Determine the (x, y) coordinate at the center of the cell enclosing the given text.  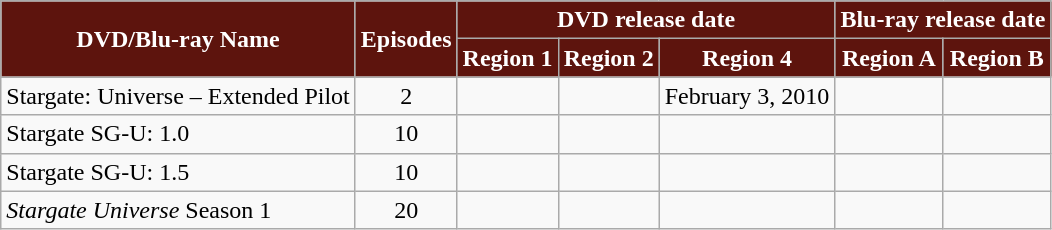
Stargate Universe Season 1 (178, 210)
Stargate SG-U: 1.5 (178, 172)
Region 4 (747, 58)
Blu-ray release date (943, 20)
DVD release date (646, 20)
Stargate: Universe – Extended Pilot (178, 96)
2 (406, 96)
Region A (889, 58)
February 3, 2010 (747, 96)
Episodes (406, 39)
Region 2 (608, 58)
Stargate SG-U: 1.0 (178, 134)
Region B (997, 58)
DVD/Blu-ray Name (178, 39)
20 (406, 210)
Region 1 (508, 58)
